Locate the cell with the specified text and output its [X, Y] center coordinate. 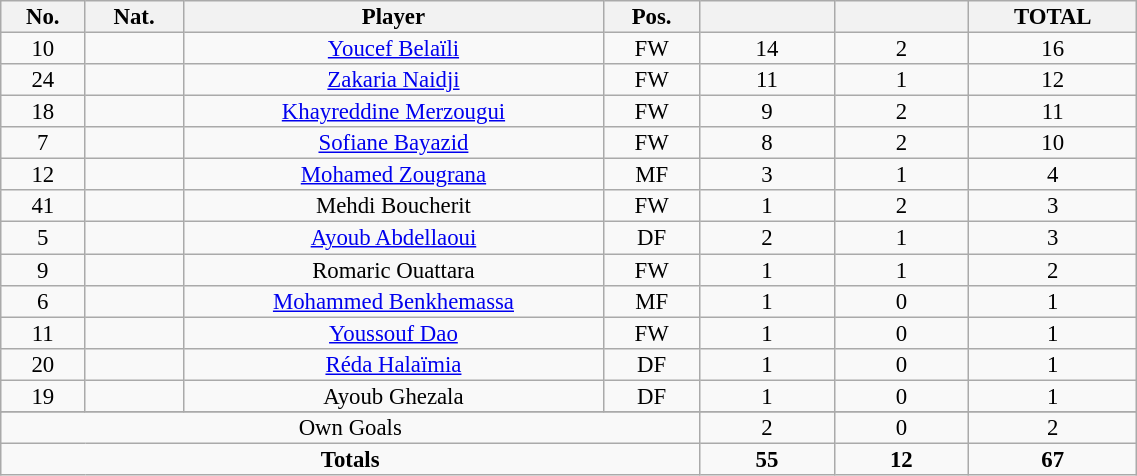
Own Goals [350, 428]
8 [767, 143]
20 [43, 364]
Pos. [652, 17]
Nat. [134, 17]
Youcef Belaïli [393, 49]
5 [43, 238]
TOTAL [1053, 17]
18 [43, 112]
Youssouf Dao [393, 333]
55 [767, 459]
Sofiane Bayazid [393, 143]
Zakaria Naidji [393, 80]
Ayoub Abdellaoui [393, 238]
Mehdi Boucherit [393, 206]
16 [1053, 49]
Réda Halaïmia [393, 364]
No. [43, 17]
4 [1053, 175]
Romaric Ouattara [393, 270]
6 [43, 301]
Ayoub Ghezala [393, 396]
Mohammed Benkhemassa [393, 301]
41 [43, 206]
19 [43, 396]
24 [43, 80]
14 [767, 49]
Mohamed Zougrana [393, 175]
67 [1053, 459]
Player [393, 17]
Khayreddine Merzougui [393, 112]
Totals [350, 459]
7 [43, 143]
